Capture the cell that displays the provided text and extract its (x, y) central coordinate. 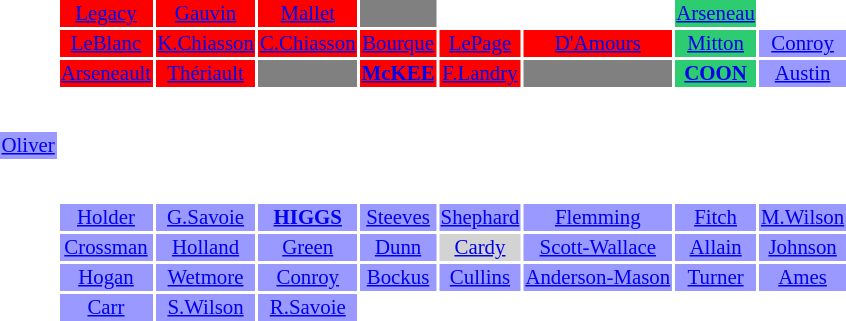
COON (716, 74)
LePage (480, 44)
G.Savoie (206, 218)
Turner (716, 278)
Holland (206, 248)
Anderson-Mason (598, 278)
Hogan (106, 278)
Flemming (598, 218)
Legacy (106, 14)
Wetmore (206, 278)
Mallet (308, 14)
Cullins (480, 278)
Dunn (398, 248)
Holder (106, 218)
Thériault (206, 74)
Mitton (716, 44)
LeBlanc (106, 44)
Austin (802, 74)
F.Landry (480, 74)
Arseneault (106, 74)
Johnson (802, 248)
Scott-Wallace (598, 248)
Shephard (480, 218)
Allain (716, 248)
Cardy (480, 248)
Arseneau (716, 14)
Gauvin (206, 14)
Green (308, 248)
Crossman (106, 248)
Bourque (398, 44)
HIGGS (308, 218)
McKEE (398, 74)
Steeves (398, 218)
Bockus (398, 278)
Oliver (28, 146)
R.Savoie (308, 308)
C.Chiasson (308, 44)
Carr (106, 308)
Ames (802, 278)
S.Wilson (206, 308)
M.Wilson (802, 218)
Fitch (716, 218)
K.Chiasson (206, 44)
D'Amours (598, 44)
